From the cell containing the given text, extract its center point as [X, Y] coordinate. 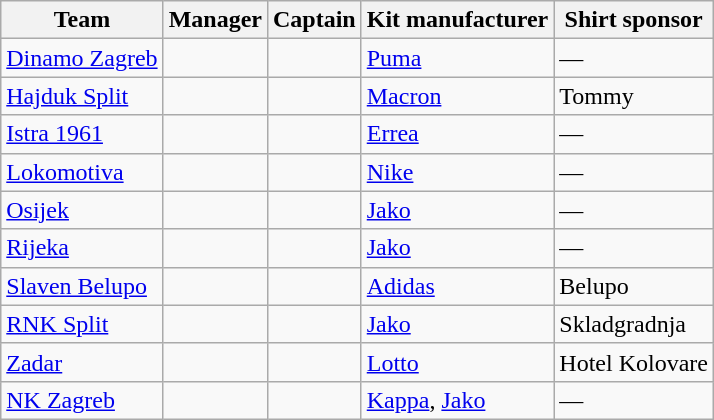
Dinamo Zagreb [82, 58]
Kit manufacturer [458, 20]
Lokomotiva [82, 172]
Tommy [634, 96]
NK Zagreb [82, 400]
Adidas [458, 286]
Zadar [82, 362]
Manager [215, 20]
Macron [458, 96]
Team [82, 20]
Istra 1961 [82, 134]
Captain [314, 20]
Skladgradnja [634, 324]
Hotel Kolovare [634, 362]
Nike [458, 172]
Rijeka [82, 248]
Hajduk Split [82, 96]
Belupo [634, 286]
Slaven Belupo [82, 286]
Shirt sponsor [634, 20]
Kappa, Jako [458, 400]
Lotto [458, 362]
Puma [458, 58]
Errea [458, 134]
Osijek [82, 210]
RNK Split [82, 324]
